Identify which cell holds the provided text, then report its [x, y] central coordinate. 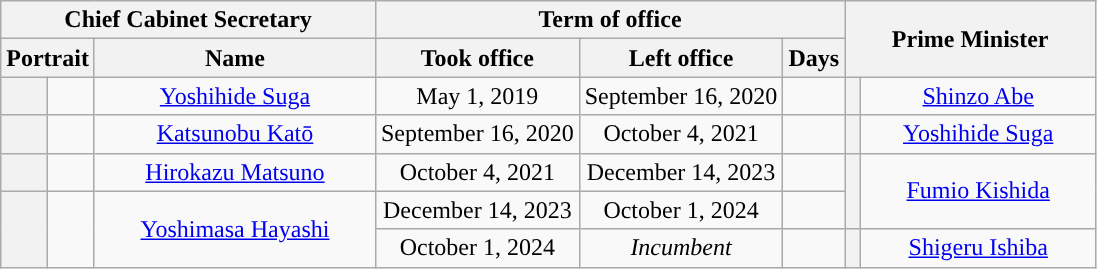
May 1, 2019 [477, 96]
Katsunobu Katō [234, 134]
Incumbent [681, 248]
Took office [477, 58]
Yoshimasa Hayashi [234, 229]
Days [814, 58]
Term of office [610, 20]
Chief Cabinet Secretary [188, 20]
Name [234, 58]
Shinzo Abe [978, 96]
Shigeru Ishiba [978, 248]
Hirokazu Matsuno [234, 172]
Prime Minister [970, 39]
Left office [681, 58]
Portrait [48, 58]
Fumio Kishida [978, 191]
